Scan for the cell matching the given text and deliver its (x, y) coordinate at center. 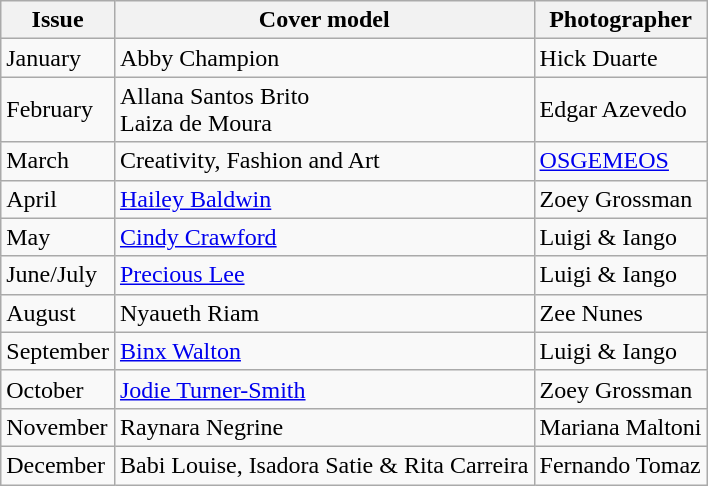
April (58, 199)
Raynara Negrine (324, 427)
Hailey Baldwin (324, 199)
August (58, 313)
Issue (58, 20)
Fernando Tomaz (620, 465)
Binx Walton (324, 351)
January (58, 58)
Abby Champion (324, 58)
Creativity, Fashion and Art (324, 161)
Allana Santos BritoLaiza de Moura (324, 110)
Hick Duarte (620, 58)
October (58, 389)
Nyaueth Riam (324, 313)
December (58, 465)
September (58, 351)
Precious Lee (324, 275)
March (58, 161)
February (58, 110)
June/July (58, 275)
Photographer (620, 20)
Edgar Azevedo (620, 110)
Mariana Maltoni (620, 427)
OSGEMEOS (620, 161)
Zee Nunes (620, 313)
Babi Louise, Isadora Satie & Rita Carreira (324, 465)
Jodie Turner-Smith (324, 389)
May (58, 237)
Cover model (324, 20)
Cindy Crawford (324, 237)
November (58, 427)
